Identify which cell holds the provided text, then report its [X, Y] central coordinate. 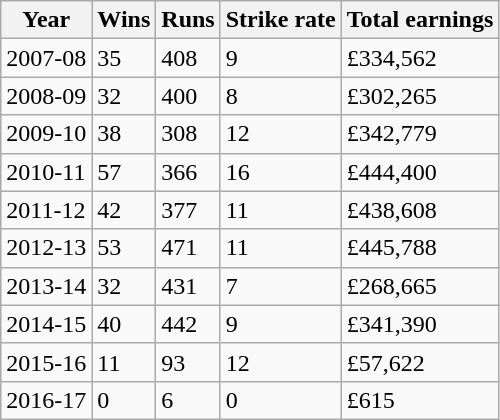
442 [188, 324]
35 [124, 58]
57 [124, 172]
£57,622 [420, 362]
7 [280, 286]
42 [124, 210]
16 [280, 172]
£334,562 [420, 58]
408 [188, 58]
£444,400 [420, 172]
6 [188, 400]
2012-13 [46, 248]
£342,779 [420, 134]
2015-16 [46, 362]
2011-12 [46, 210]
2009-10 [46, 134]
2013-14 [46, 286]
£438,608 [420, 210]
431 [188, 286]
2014-15 [46, 324]
2007-08 [46, 58]
308 [188, 134]
£341,390 [420, 324]
38 [124, 134]
93 [188, 362]
40 [124, 324]
2010-11 [46, 172]
Total earnings [420, 20]
£445,788 [420, 248]
Runs [188, 20]
471 [188, 248]
366 [188, 172]
2016-17 [46, 400]
377 [188, 210]
Year [46, 20]
£268,665 [420, 286]
2008-09 [46, 96]
£302,265 [420, 96]
53 [124, 248]
£615 [420, 400]
Strike rate [280, 20]
400 [188, 96]
Wins [124, 20]
8 [280, 96]
